Provide the [X, Y] coordinate of the cell's center where the given text is located.  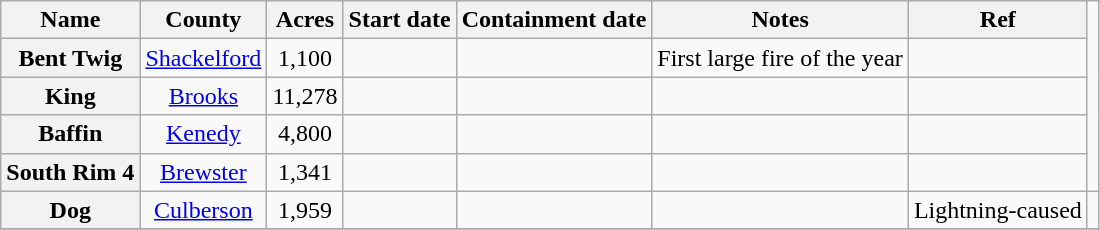
Baffin [70, 134]
King [70, 96]
Bent Twig [70, 58]
Brooks [204, 96]
Kenedy [204, 134]
11,278 [305, 96]
County [204, 20]
Name [70, 20]
Dog [70, 210]
Ref [998, 20]
1,959 [305, 210]
1,341 [305, 172]
Containment date [554, 20]
Acres [305, 20]
Shackelford [204, 58]
1,100 [305, 58]
Culberson [204, 210]
First large fire of the year [780, 58]
4,800 [305, 134]
Notes [780, 20]
Start date [400, 20]
Brewster [204, 172]
South Rim 4 [70, 172]
Lightning-caused [998, 210]
